Return (x, y) of the center of cell containing provided text 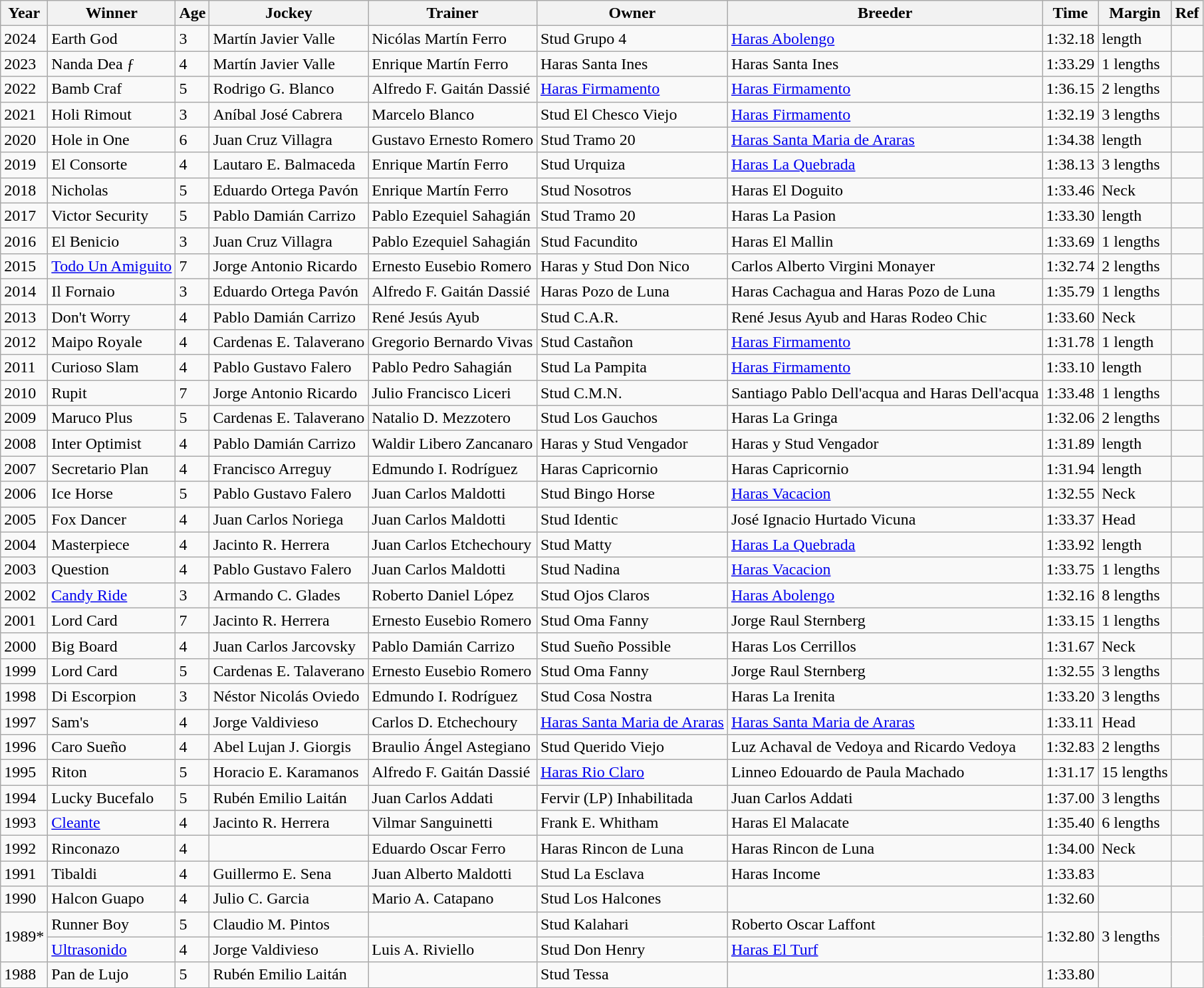
1 length (1135, 342)
Lucky Bucefalo (112, 798)
Nanda Dea ƒ (112, 64)
1993 (24, 823)
2006 (24, 494)
Marcelo Blanco (453, 114)
Stud El Chesco Viejo (632, 114)
Armando C. Glades (289, 595)
1:33.75 (1070, 570)
Hole in One (112, 140)
Gustavo Ernesto Romero (453, 140)
1:37.00 (1070, 798)
2022 (24, 89)
Ice Horse (112, 494)
1:33.92 (1070, 545)
Stud C.A.R. (632, 317)
Haras El Doguito (885, 190)
Néstor Nicolás Oviedo (289, 696)
Gregorio Bernardo Vivas (453, 342)
Francisco Arreguy (289, 469)
Natalio D. Mezzotero (453, 418)
Ultrasonido (112, 949)
2007 (24, 469)
Owner (632, 13)
Margin (1135, 13)
2012 (24, 342)
Halcon Guapo (112, 899)
Di Escorpion (112, 696)
1989* (24, 937)
2017 (24, 215)
Inter Optimist (112, 443)
1988 (24, 975)
2000 (24, 646)
René Jesus Ayub and Haras Rodeo Chic (885, 317)
2016 (24, 241)
Haras Los Cerrillos (885, 646)
2018 (24, 190)
Riton (112, 773)
Nicholas (112, 190)
1994 (24, 798)
2009 (24, 418)
Stud Facundito (632, 241)
1995 (24, 773)
1:32.19 (1070, 114)
Todo Un Amiguito (112, 266)
1:32.60 (1070, 899)
Carlos D. Etchechoury (453, 721)
Rupit (112, 393)
Rodrigo G. Blanco (289, 89)
1:33.30 (1070, 215)
1:32.16 (1070, 595)
1:33.48 (1070, 393)
1:31.67 (1070, 646)
Ref (1187, 13)
Roberto Daniel López (453, 595)
1:32.83 (1070, 747)
Age (193, 13)
Roberto Oscar Laffont (885, 924)
Juan Carlos Etchechoury (453, 545)
1997 (24, 721)
Stud Querido Viejo (632, 747)
1:33.11 (1070, 721)
1:31.78 (1070, 342)
Masterpiece (112, 545)
1:33.37 (1070, 519)
Julio C. Garcia (289, 899)
1:32.80 (1070, 937)
René Jesús Ayub (453, 317)
2003 (24, 570)
Haras El Turf (885, 949)
2013 (24, 317)
Stud Kalahari (632, 924)
1:32.74 (1070, 266)
2023 (24, 64)
Haras El Mallin (885, 241)
Pan de Lujo (112, 975)
Luz Achaval de Vedoya and Ricardo Vedoya (885, 747)
Lautaro E. Balmaceda (289, 165)
Rinconazo (112, 848)
Juan Carlos Jarcovsky (289, 646)
Stud C.M.N. (632, 393)
Stud Tessa (632, 975)
1:33.46 (1070, 190)
Mario A. Catapano (453, 899)
1:38.13 (1070, 165)
1:33.10 (1070, 368)
Stud Identic (632, 519)
Nicólas Martín Ferro (453, 39)
Fox Dancer (112, 519)
Frank E. Whitham (632, 823)
Bamb Craf (112, 89)
6 (193, 140)
Carlos Alberto Virgini Monayer (885, 266)
Fervir (LP) Inhabilitada (632, 798)
Vilmar Sanguinetti (453, 823)
Haras Cachagua and Haras Pozo de Luna (885, 291)
Stud Los Gauchos (632, 418)
Caro Sueño (112, 747)
Sam's (112, 721)
Victor Security (112, 215)
Time (1070, 13)
1:33.15 (1070, 620)
Haras El Malacate (885, 823)
Stud Don Henry (632, 949)
2010 (24, 393)
2001 (24, 620)
José Ignacio Hurtado Vicuna (885, 519)
Year (24, 13)
Jockey (289, 13)
Eduardo Oscar Ferro (453, 848)
Stud Nadina (632, 570)
Santiago Pablo Dell'acqua and Haras Dell'acqua (885, 393)
Juan Alberto Maldotti (453, 874)
1999 (24, 671)
1:32.18 (1070, 39)
Stud Nosotros (632, 190)
Stud Los Halcones (632, 899)
Cleante (112, 823)
1:33.80 (1070, 975)
Tibaldi (112, 874)
1:35.79 (1070, 291)
2002 (24, 595)
1:31.89 (1070, 443)
Stud Grupo 4 (632, 39)
Stud Matty (632, 545)
1:31.17 (1070, 773)
Don't Worry (112, 317)
Haras Rio Claro (632, 773)
Linneo Edouardo de Paula Machado (885, 773)
2021 (24, 114)
Waldir Libero Zancanaro (453, 443)
Secretario Plan (112, 469)
Stud La Pampita (632, 368)
Candy Ride (112, 595)
El Benicio (112, 241)
1:33.29 (1070, 64)
Stud La Esclava (632, 874)
2019 (24, 165)
1996 (24, 747)
1:34.00 (1070, 848)
1:31.94 (1070, 469)
1:36.15 (1070, 89)
Pablo Pedro Sahagián (453, 368)
2015 (24, 266)
El Consorte (112, 165)
Haras Pozo de Luna (632, 291)
Holi Rimout (112, 114)
Aníbal José Cabrera (289, 114)
Stud Urquiza (632, 165)
1991 (24, 874)
1:33.69 (1070, 241)
Haras La Gringa (885, 418)
Julio Francisco Liceri (453, 393)
Stud Ojos Claros (632, 595)
Maruco Plus (112, 418)
2014 (24, 291)
8 lengths (1135, 595)
Juan Carlos Noriega (289, 519)
Braulio Ángel Astegiano (453, 747)
Stud Bingo Horse (632, 494)
1:32.06 (1070, 418)
1992 (24, 848)
2005 (24, 519)
Question (112, 570)
1:33.60 (1070, 317)
2011 (24, 368)
Runner Boy (112, 924)
2004 (24, 545)
Luis A. Riviello (453, 949)
2008 (24, 443)
Trainer (453, 13)
2020 (24, 140)
1990 (24, 899)
Winner (112, 13)
6 lengths (1135, 823)
Horacio E. Karamanos (289, 773)
Guillermo E. Sena (289, 874)
Breeder (885, 13)
Il Fornaio (112, 291)
Haras y Stud Don Nico (632, 266)
Maipo Royale (112, 342)
Stud Sueño Possible (632, 646)
Curioso Slam (112, 368)
1:35.40 (1070, 823)
Claudio M. Pintos (289, 924)
1:33.83 (1070, 874)
Earth God (112, 39)
Stud Castañon (632, 342)
2024 (24, 39)
Abel Lujan J. Giorgis (289, 747)
1:33.20 (1070, 696)
Haras La Pasion (885, 215)
Big Board (112, 646)
15 lengths (1135, 773)
Haras Income (885, 874)
1998 (24, 696)
Stud Cosa Nostra (632, 696)
1:34.38 (1070, 140)
Haras La Irenita (885, 696)
